Output the [X, Y] coordinate of the center of the cell containing the given text.  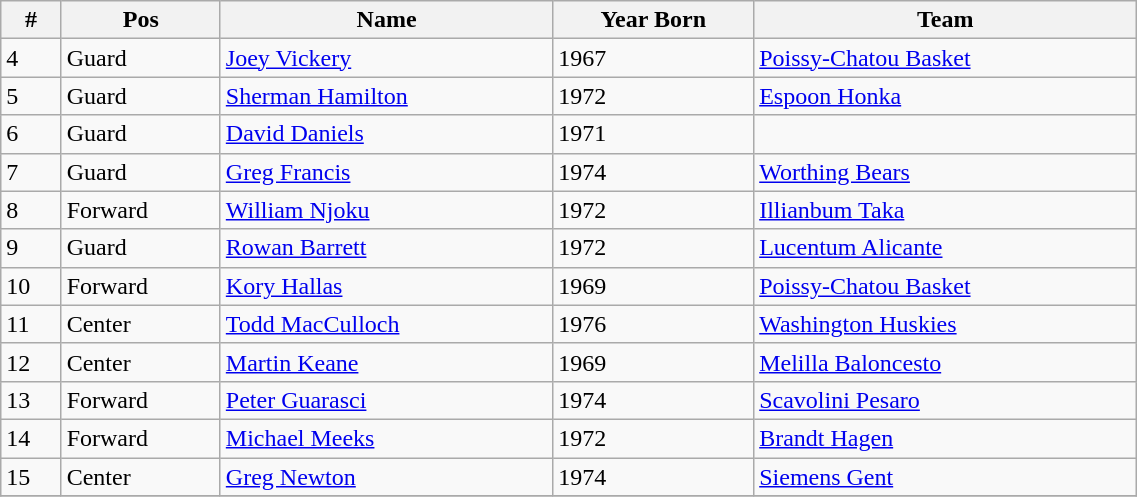
Illianbum Taka [946, 210]
Greg Francis [386, 172]
Rowan Barrett [386, 248]
# [31, 20]
Pos [140, 20]
5 [31, 96]
Joey Vickery [386, 58]
13 [31, 400]
Siemens Gent [946, 477]
Martin Keane [386, 362]
Lucentum Alicante [946, 248]
Peter Guarasci [386, 400]
12 [31, 362]
6 [31, 134]
Melilla Baloncesto [946, 362]
Kory Hallas [386, 286]
William Njoku [386, 210]
Greg Newton [386, 477]
Worthing Bears [946, 172]
David Daniels [386, 134]
Name [386, 20]
Brandt Hagen [946, 438]
Michael Meeks [386, 438]
Scavolini Pesaro [946, 400]
4 [31, 58]
1971 [654, 134]
Sherman Hamilton [386, 96]
9 [31, 248]
Year Born [654, 20]
14 [31, 438]
10 [31, 286]
7 [31, 172]
8 [31, 210]
Espoon Honka [946, 96]
1967 [654, 58]
11 [31, 324]
15 [31, 477]
Todd MacCulloch [386, 324]
1976 [654, 324]
Washington Huskies [946, 324]
Team [946, 20]
